Return the [x, y] coordinate for the center point of the cell that contains the specified text.  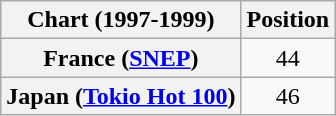
Japan (Tokio Hot 100) [121, 96]
Position [288, 20]
44 [288, 58]
France (SNEP) [121, 58]
46 [288, 96]
Chart (1997-1999) [121, 20]
